Find where the given text appears and provide that cell's center as (X, Y) coordinate. 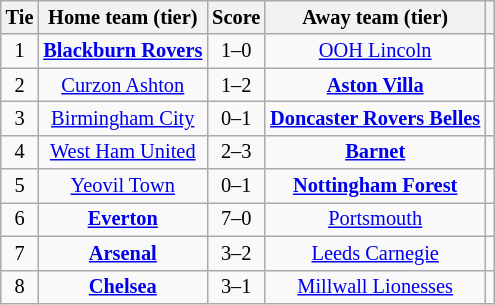
7 (20, 253)
Score (236, 17)
Aston Villa (375, 85)
Birmingham City (122, 118)
3–1 (236, 287)
Arsenal (122, 253)
Nottingham Forest (375, 186)
Portsmouth (375, 219)
Barnet (375, 152)
Blackburn Rovers (122, 51)
2–3 (236, 152)
Chelsea (122, 287)
7–0 (236, 219)
West Ham United (122, 152)
Everton (122, 219)
Leeds Carnegie (375, 253)
5 (20, 186)
Tie (20, 17)
2 (20, 85)
Curzon Ashton (122, 85)
Millwall Lionesses (375, 287)
1–2 (236, 85)
Away team (tier) (375, 17)
8 (20, 287)
Home team (tier) (122, 17)
OOH Lincoln (375, 51)
Doncaster Rovers Belles (375, 118)
1–0 (236, 51)
1 (20, 51)
4 (20, 152)
Yeovil Town (122, 186)
3 (20, 118)
3–2 (236, 253)
6 (20, 219)
